Output the (X, Y) coordinate of the center of the cell containing the given text.  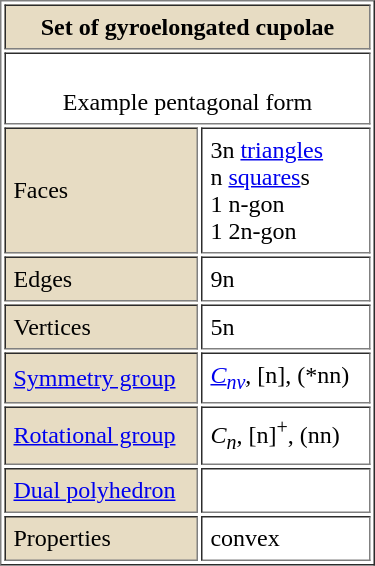
Vertices (101, 326)
Properties (101, 538)
Set of gyroelongated cupolae (187, 26)
Cnv, [n], (*nn) (286, 378)
9n (286, 278)
Symmetry group (101, 378)
Faces (101, 191)
Cn, [n]+, (nn) (286, 436)
Edges (101, 278)
3n trianglesn squaress 1 n-gon1 2n-gon (286, 191)
Example pentagonal form (187, 88)
Dual polyhedron (101, 490)
convex (286, 538)
5n (286, 326)
Rotational group (101, 436)
